For the text-containing cell, return its midpoint in (x, y) coordinate format. 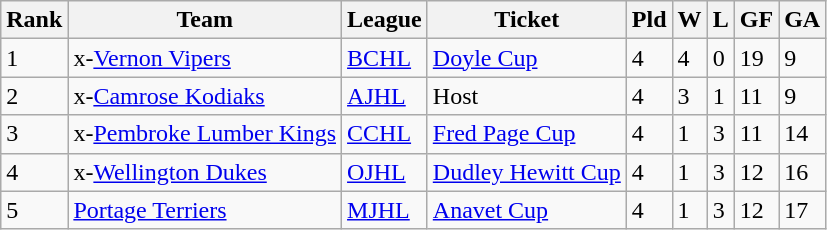
AJHL (385, 96)
Host (526, 96)
Anavet Cup (526, 210)
x-Vernon Vipers (205, 58)
x-Wellington Dukes (205, 172)
Ticket (526, 20)
19 (756, 58)
GA (802, 20)
L (720, 20)
14 (802, 134)
League (385, 20)
W (690, 20)
Doyle Cup (526, 58)
Portage Terriers (205, 210)
16 (802, 172)
Team (205, 20)
Rank (34, 20)
Fred Page Cup (526, 134)
x-Pembroke Lumber Kings (205, 134)
OJHL (385, 172)
17 (802, 210)
GF (756, 20)
Pld (649, 20)
BCHL (385, 58)
MJHL (385, 210)
x-Camrose Kodiaks (205, 96)
0 (720, 58)
2 (34, 96)
Dudley Hewitt Cup (526, 172)
CCHL (385, 134)
5 (34, 210)
